Pinpoint the cell where the given text exists, returning its [X, Y] midpoint coordinate. 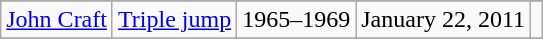
John Craft [57, 20]
January 22, 2011 [444, 20]
Triple jump [174, 20]
1965–1969 [296, 20]
